Output the (X, Y) coordinate of the center of the cell containing the given text.  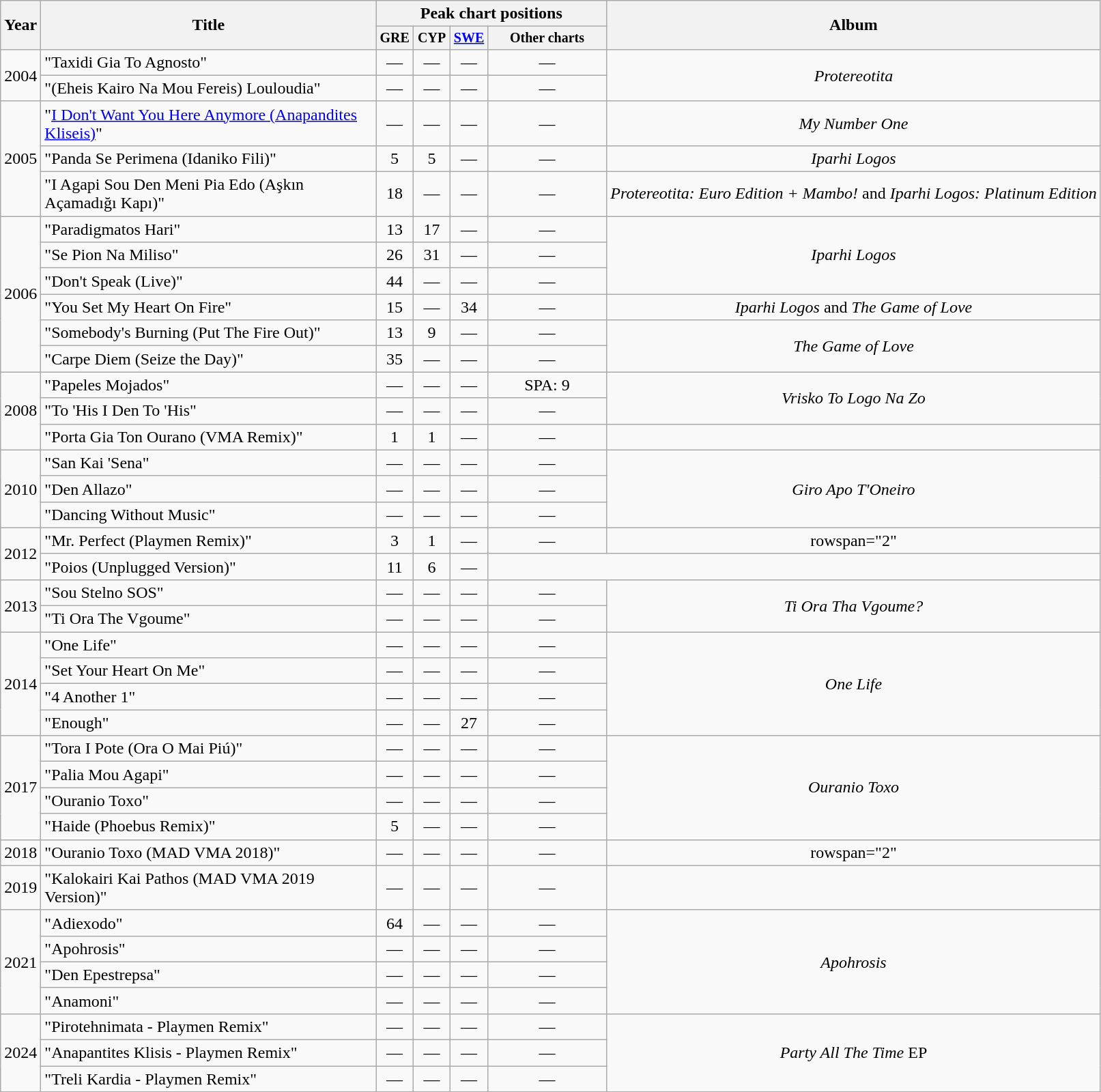
Vrisko To Logo Na Zo (853, 398)
2012 (20, 554)
2017 (20, 788)
2021 (20, 962)
Apohrosis (853, 962)
"Anapantites Klisis - Playmen Remix" (209, 1053)
The Game of Love (853, 346)
2008 (20, 411)
"One Life" (209, 645)
Ti Ora Tha Vgoume? (853, 605)
"Treli Kardia - Playmen Remix" (209, 1079)
Other charts (547, 38)
"San Kai 'Sena" (209, 463)
26 (395, 255)
27 (469, 723)
CYP (431, 38)
My Number One (853, 123)
"I Don't Want You Here Anymore (Anapandites Kliseis)" (209, 123)
2010 (20, 489)
"To 'His I Den To 'His" (209, 411)
2018 (20, 852)
"Ti Ora The Vgoume" (209, 619)
"Dancing Without Music" (209, 515)
"Paradigmatos Hari" (209, 229)
2024 (20, 1052)
"Haide (Phoebus Remix)" (209, 827)
3 (395, 541)
"Enough" (209, 723)
"Don't Speak (Live)" (209, 281)
"Ouranio Toxo (MAD VMA 2018)" (209, 852)
44 (395, 281)
SWE (469, 38)
"Kalokairi Kai Pathos (MAD VMA 2019 Version)" (209, 887)
"Mr. Perfect (Playmen Remix)" (209, 541)
Party All The Time EP (853, 1052)
18 (395, 194)
SPA: 9 (547, 385)
2005 (20, 158)
35 (395, 359)
2006 (20, 294)
11 (395, 566)
6 (431, 566)
"Palia Mou Agapi" (209, 775)
31 (431, 255)
"Porta Gia Ton Ourano (VMA Remix)" (209, 437)
Title (209, 25)
"Taxidi Gia To Agnosto" (209, 62)
Ouranio Toxo (853, 788)
2013 (20, 605)
2019 (20, 887)
Giro Apo T'Oneiro (853, 489)
Protereotita: Euro Edition + Mambo! and Iparhi Logos: Platinum Edition (853, 194)
"Anamoni" (209, 1001)
"I Agapi Sou Den Meni Pia Edo (Aşkın Açamadığı Kapı)" (209, 194)
34 (469, 307)
"4 Another 1" (209, 697)
"Den Allazo" (209, 489)
"Apohrosis" (209, 949)
Year (20, 25)
"Adiexodo" (209, 923)
"(Eheis Kairo Na Mou Fereis) Louloudia" (209, 88)
"Panda Se Perimena (Idaniko Fili)" (209, 158)
"Carpe Diem (Seize the Day)" (209, 359)
15 (395, 307)
"Sou Stelno SOS" (209, 592)
"Ouranio Toxo" (209, 801)
"Papeles Mojados" (209, 385)
Album (853, 25)
"Den Epestrepsa" (209, 975)
"Somebody's Burning (Put The Fire Out)" (209, 333)
GRE (395, 38)
"Se Pion Na Miliso" (209, 255)
"Poios (Unplugged Version)" (209, 566)
64 (395, 923)
Peak chart positions (491, 14)
Protereotita (853, 75)
"Set Your Heart On Me" (209, 671)
9 (431, 333)
2014 (20, 684)
17 (431, 229)
Iparhi Logos and The Game of Love (853, 307)
2004 (20, 75)
"Pirotehnimata - Playmen Remix" (209, 1026)
"You Set My Heart On Fire" (209, 307)
One Life (853, 684)
"Tora I Pote (Ora O Mai Piú)" (209, 749)
